Locate the cell with the specified text and output its [X, Y] center coordinate. 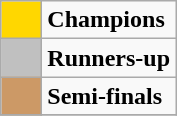
Semi-finals [109, 96]
Champions [109, 20]
Runners-up [109, 58]
